Output the [X, Y] coordinate of the center of the cell containing the given text.  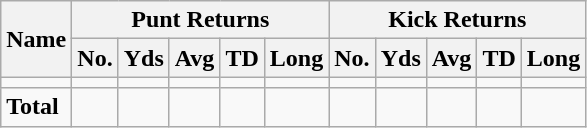
Name [36, 39]
Total [36, 107]
Kick Returns [458, 20]
Punt Returns [200, 20]
